Locate the cell with the specified text and output its (X, Y) center coordinate. 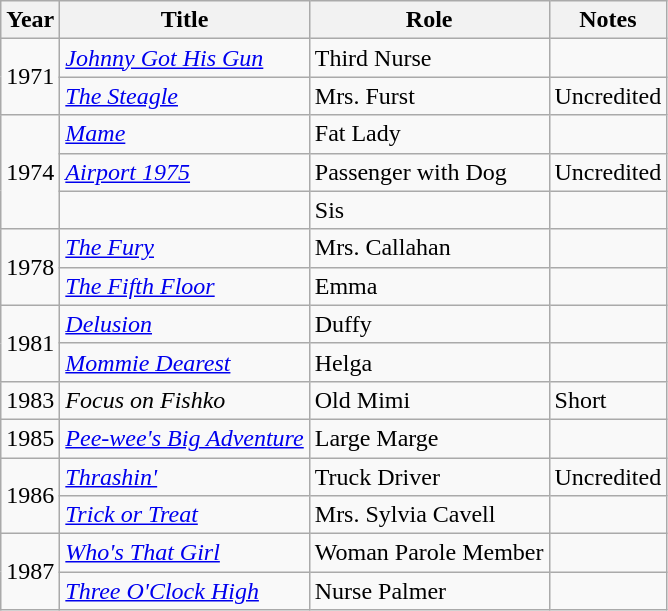
The Steagle (184, 96)
Title (184, 20)
1974 (30, 172)
Emma (429, 286)
Nurse Palmer (429, 591)
Helga (429, 362)
Thrashin' (184, 477)
Mommie Dearest (184, 362)
Third Nurse (429, 58)
Trick or Treat (184, 515)
Who's That Girl (184, 553)
Truck Driver (429, 477)
Airport 1975 (184, 172)
Pee-wee's Big Adventure (184, 438)
Mrs. Furst (429, 96)
Mrs. Sylvia Cavell (429, 515)
Short (608, 400)
1971 (30, 77)
Fat Lady (429, 134)
Focus on Fishko (184, 400)
Duffy (429, 324)
Passenger with Dog (429, 172)
1978 (30, 267)
1987 (30, 572)
The Fifth Floor (184, 286)
Three O'Clock High (184, 591)
Year (30, 20)
Woman Parole Member (429, 553)
Delusion (184, 324)
1981 (30, 343)
The Fury (184, 248)
Mrs. Callahan (429, 248)
1986 (30, 496)
Notes (608, 20)
Large Marge (429, 438)
Sis (429, 210)
Mame (184, 134)
Role (429, 20)
Johnny Got His Gun (184, 58)
Old Mimi (429, 400)
1985 (30, 438)
1983 (30, 400)
